Pinpoint the cell where the given text exists, returning its (X, Y) midpoint coordinate. 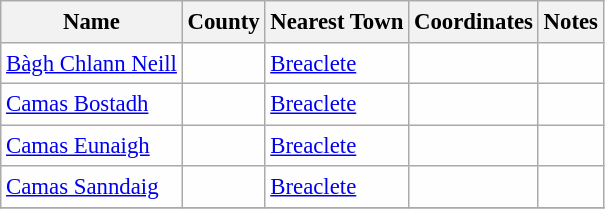
County (224, 22)
Nearest Town (337, 22)
Coordinates (474, 22)
Bàgh Chlann Neill (92, 62)
Notes (570, 22)
Camas Sanndaig (92, 186)
Name (92, 22)
Camas Eunaigh (92, 146)
Camas Bostadh (92, 104)
